Capture the cell that displays the provided text and extract its (x, y) central coordinate. 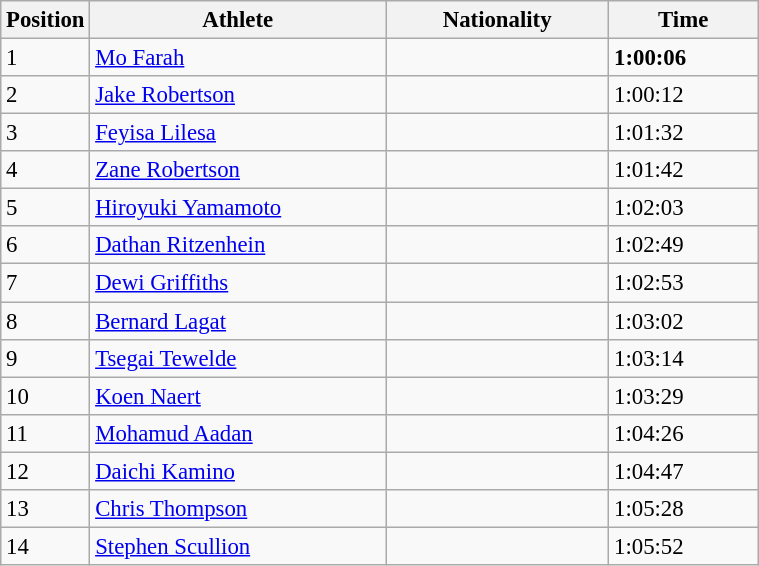
1:03:02 (684, 321)
1:02:03 (684, 208)
12 (46, 471)
1:02:49 (684, 245)
Nationality (498, 20)
Tsegai Tewelde (238, 358)
1:01:32 (684, 133)
Mo Farah (238, 58)
10 (46, 396)
3 (46, 133)
Zane Robertson (238, 170)
1:01:42 (684, 170)
Athlete (238, 20)
11 (46, 433)
14 (46, 546)
4 (46, 170)
Dathan Ritzenhein (238, 245)
Stephen Scullion (238, 546)
2 (46, 95)
Bernard Lagat (238, 321)
9 (46, 358)
Koen Naert (238, 396)
5 (46, 208)
1:00:12 (684, 95)
6 (46, 245)
1:00:06 (684, 58)
1:02:53 (684, 283)
8 (46, 321)
Dewi Griffiths (238, 283)
13 (46, 509)
Mohamud Aadan (238, 433)
Chris Thompson (238, 509)
Time (684, 20)
1:05:28 (684, 509)
Feyisa Lilesa (238, 133)
Jake Robertson (238, 95)
1:05:52 (684, 546)
Hiroyuki Yamamoto (238, 208)
Position (46, 20)
7 (46, 283)
Daichi Kamino (238, 471)
1 (46, 58)
1:04:47 (684, 471)
1:03:14 (684, 358)
1:03:29 (684, 396)
1:04:26 (684, 433)
